Capture the cell that displays the provided text and extract its [X, Y] central coordinate. 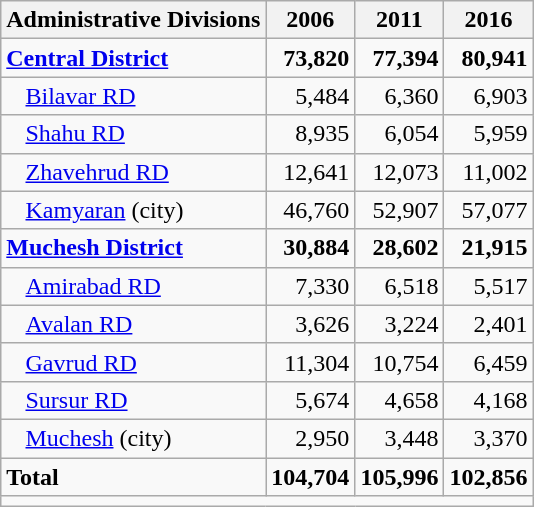
4,168 [488, 400]
102,856 [488, 477]
11,002 [488, 172]
12,073 [400, 172]
Sursur RD [134, 400]
Gavrud RD [134, 362]
80,941 [488, 58]
4,658 [400, 400]
12,641 [310, 172]
6,054 [400, 134]
77,394 [400, 58]
5,959 [488, 134]
3,448 [400, 438]
Muchesh (city) [134, 438]
73,820 [310, 58]
3,626 [310, 324]
5,517 [488, 286]
30,884 [310, 248]
21,915 [488, 248]
2,401 [488, 324]
Total [134, 477]
Shahu RD [134, 134]
3,224 [400, 324]
46,760 [310, 210]
Amirabad RD [134, 286]
2006 [310, 20]
Administrative Divisions [134, 20]
52,907 [400, 210]
5,484 [310, 96]
5,674 [310, 400]
2016 [488, 20]
Zhavehrud RD [134, 172]
10,754 [400, 362]
3,370 [488, 438]
6,459 [488, 362]
Central District [134, 58]
11,304 [310, 362]
6,518 [400, 286]
6,360 [400, 96]
8,935 [310, 134]
28,602 [400, 248]
57,077 [488, 210]
104,704 [310, 477]
7,330 [310, 286]
Bilavar RD [134, 96]
105,996 [400, 477]
2,950 [310, 438]
Muchesh District [134, 248]
Avalan RD [134, 324]
2011 [400, 20]
Kamyaran (city) [134, 210]
6,903 [488, 96]
